From the cell containing the given text, extract its center point as (x, y) coordinate. 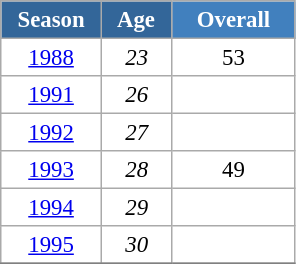
Overall (234, 20)
1988 (52, 58)
1995 (52, 245)
1992 (52, 133)
26 (136, 95)
29 (136, 208)
23 (136, 58)
30 (136, 245)
1991 (52, 95)
Season (52, 20)
27 (136, 133)
1993 (52, 170)
53 (234, 58)
Age (136, 20)
49 (234, 170)
1994 (52, 208)
28 (136, 170)
